Return the [x, y] coordinate for the center point of the cell that contains the specified text.  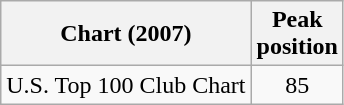
Chart (2007) [126, 34]
85 [297, 85]
Peak position [297, 34]
U.S. Top 100 Club Chart [126, 85]
